Determine the (x, y) coordinate at the center of the cell enclosing the given text.  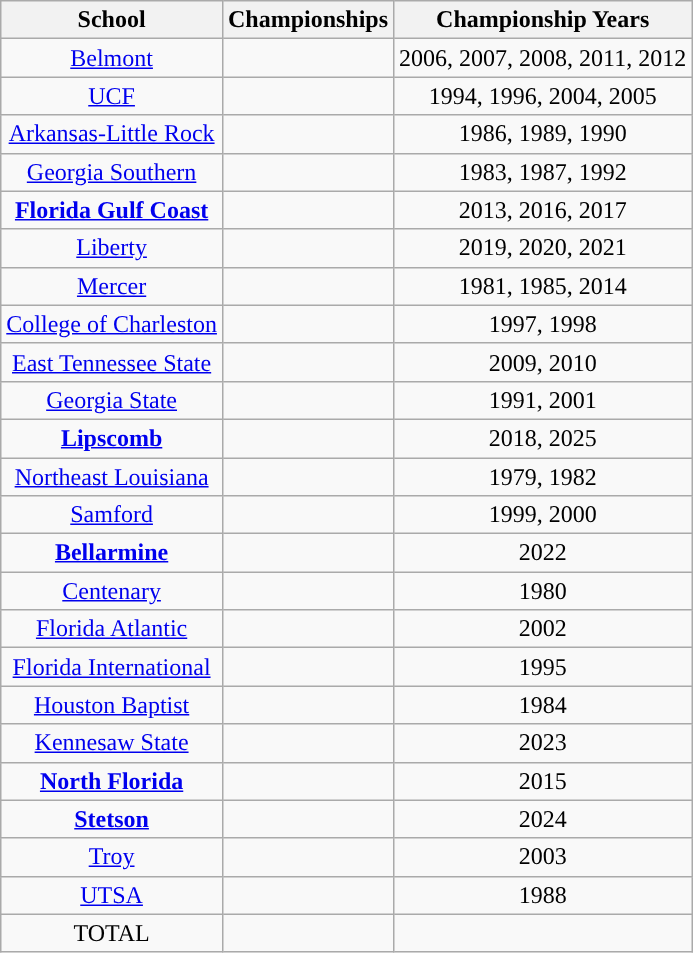
2019, 2020, 2021 (543, 248)
Bellarmine (112, 553)
2003 (543, 857)
Arkansas-Little Rock (112, 134)
1997, 1998 (543, 324)
Houston Baptist (112, 705)
Samford (112, 515)
Belmont (112, 58)
1983, 1987, 1992 (543, 172)
2023 (543, 743)
Championship Years (543, 20)
1981, 1985, 2014 (543, 286)
Stetson (112, 819)
Kennesaw State (112, 743)
Troy (112, 857)
2009, 2010 (543, 362)
Mercer (112, 286)
1980 (543, 591)
Centenary (112, 591)
College of Charleston (112, 324)
Championships (308, 20)
School (112, 20)
Florida International (112, 667)
North Florida (112, 781)
Florida Atlantic (112, 629)
2018, 2025 (543, 438)
Georgia Southern (112, 172)
UTSA (112, 895)
TOTAL (112, 933)
1995 (543, 667)
Lipscomb (112, 438)
UCF (112, 96)
1979, 1982 (543, 477)
Liberty (112, 248)
1984 (543, 705)
Northeast Louisiana (112, 477)
1994, 1996, 2004, 2005 (543, 96)
Georgia State (112, 400)
1991, 2001 (543, 400)
2015 (543, 781)
2022 (543, 553)
2006, 2007, 2008, 2011, 2012 (543, 58)
1999, 2000 (543, 515)
East Tennessee State (112, 362)
Florida Gulf Coast (112, 210)
1988 (543, 895)
1986, 1989, 1990 (543, 134)
2024 (543, 819)
2013, 2016, 2017 (543, 210)
2002 (543, 629)
